Find where the given text appears and provide that cell's center as (x, y) coordinate. 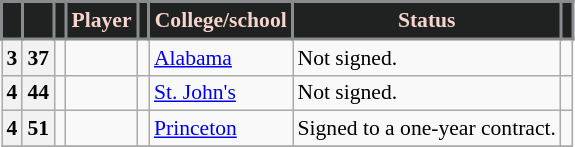
Alabama (221, 57)
Status (426, 20)
Player (102, 20)
51 (38, 129)
Signed to a one-year contract. (426, 129)
Princeton (221, 129)
College/school (221, 20)
37 (38, 57)
44 (38, 93)
3 (12, 57)
St. John's (221, 93)
